Locate the cell with the specified text and output its [x, y] center coordinate. 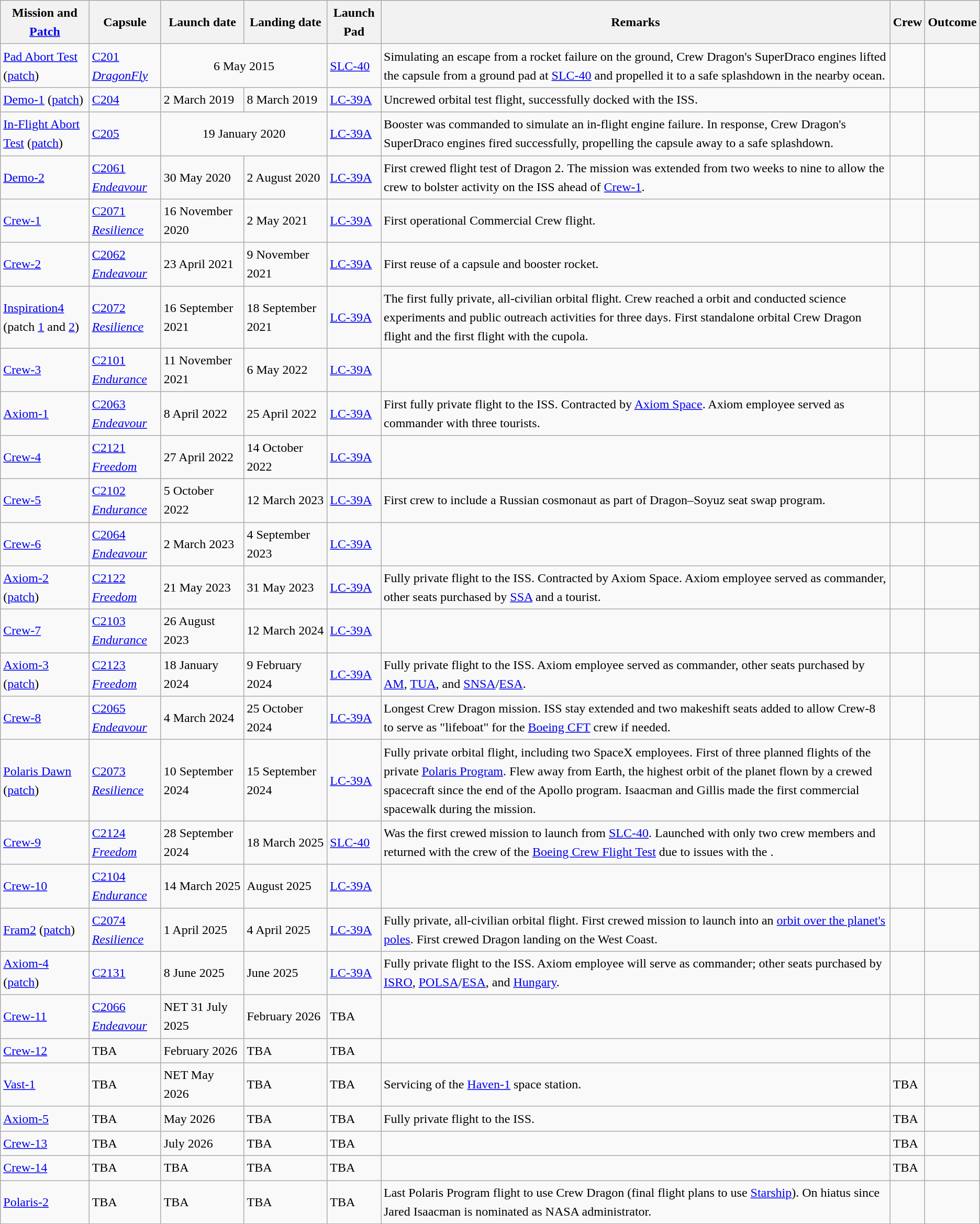
Demo-1 (patch) [45, 99]
Landing date [286, 22]
Axiom-4 (patch) [45, 973]
Inspiration4 (patch 1 and 2) [45, 317]
12 March 2024 [286, 631]
Crew-3 [45, 370]
Crew-1 [45, 221]
Polaris Dawn (patch) [45, 780]
Crew [908, 22]
Crew-8 [45, 718]
10 September 2024 [202, 780]
C2104 Endurance [125, 886]
31 May 2023 [286, 587]
C205 [125, 134]
18 March 2025 [286, 843]
C2062 Endeavour [125, 264]
NET 31 July 2025 [202, 1017]
Demo-2 [45, 177]
Vast-1 [45, 1085]
18 September 2021 [286, 317]
19 January 2020 [244, 134]
C2061 Endeavour [125, 177]
15 September 2024 [286, 780]
C2102 Endurance [125, 500]
Crew-12 [45, 1050]
2 March 2019 [202, 99]
4 April 2025 [286, 930]
26 August 2023 [202, 631]
C2131 [125, 973]
Crew-13 [45, 1143]
C2124 Freedom [125, 843]
2 March 2023 [202, 544]
9 November 2021 [286, 264]
June 2025 [286, 973]
Crew-10 [45, 886]
C2123 Freedom [125, 674]
May 2026 [202, 1118]
Crew-11 [45, 1017]
C2072 Resilience [125, 317]
July 2026 [202, 1143]
Axiom-2 (patch) [45, 587]
Launch Pad [354, 22]
2 August 2020 [286, 177]
August 2025 [286, 886]
Crew-6 [45, 544]
Fully private flight to the ISS. Axiom employee served as commander, other seats purchased by AM, TUA, and SNSA/ESA. [636, 674]
C2063 Endeavour [125, 414]
C2066 Endeavour [125, 1017]
Crew-7 [45, 631]
21 May 2023 [202, 587]
2 May 2021 [286, 221]
First operational Commercial Crew flight. [636, 221]
In-Flight Abort Test (patch) [45, 134]
Fully private flight to the ISS. [636, 1118]
C2073 Resilience [125, 780]
Fram2 (patch) [45, 930]
8 March 2019 [286, 99]
1 April 2025 [202, 930]
C2101 Endurance [125, 370]
25 October 2024 [286, 718]
NET May 2026 [202, 1085]
12 March 2023 [286, 500]
16 November 2020 [202, 221]
C2121 Freedom [125, 457]
4 March 2024 [202, 718]
Servicing of the Haven-1 space station. [636, 1085]
First fully private flight to the ISS. Contracted by Axiom Space. Axiom employee served as commander with three tourists. [636, 414]
30 May 2020 [202, 177]
8 June 2025 [202, 973]
6 May 2022 [286, 370]
28 September 2024 [202, 843]
Mission and Patch [45, 22]
Axiom-1 [45, 414]
14 March 2025 [202, 886]
C2074 Resilience [125, 930]
Fully private flight to the ISS. Contracted by Axiom Space. Axiom employee served as commander, other seats purchased by SSA and a tourist. [636, 587]
6 May 2015 [244, 66]
14 October 2022 [286, 457]
Uncrewed orbital test flight, successfully docked with the ISS. [636, 99]
Fully private flight to the ISS. Axiom employee will serve as commander; other seats purchased by ISRO, POLSA/ESA, and Hungary. [636, 973]
Capsule [125, 22]
Crew-5 [45, 500]
16 September 2021 [202, 317]
Pad Abort Test (patch) [45, 66]
18 January 2024 [202, 674]
8 April 2022 [202, 414]
27 April 2022 [202, 457]
First crew to include a Russian cosmonaut as part of Dragon–Soyuz seat swap program. [636, 500]
5 October 2022 [202, 500]
C2065 Endeavour [125, 718]
23 April 2021 [202, 264]
Launch date [202, 22]
C201 DragonFly [125, 66]
First reuse of a capsule and booster rocket. [636, 264]
11 November 2021 [202, 370]
Remarks [636, 22]
Crew-4 [45, 457]
Crew-2 [45, 264]
Crew-9 [45, 843]
C2122 Freedom [125, 587]
Crew-14 [45, 1167]
9 February 2024 [286, 674]
C204 [125, 99]
Axiom-3 (patch) [45, 674]
Polaris-2 [45, 1202]
C2071 Resilience [125, 221]
4 September 2023 [286, 544]
C2064 Endeavour [125, 544]
Outcome [952, 22]
25 April 2022 [286, 414]
C2103 Endurance [125, 631]
Axiom-5 [45, 1118]
